Detect which cell encompasses the target text, then output its (X, Y) center coordinate. 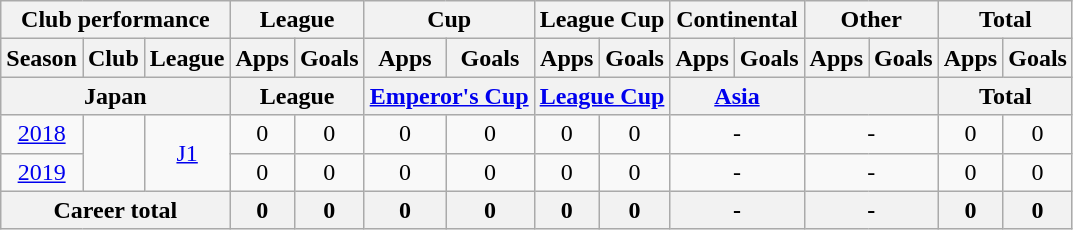
Other (871, 20)
J1 (187, 153)
Japan (116, 96)
Continental (737, 20)
Club performance (116, 20)
Career total (116, 210)
2018 (42, 134)
Club (113, 58)
Cup (449, 20)
Asia (737, 96)
Emperor's Cup (449, 96)
2019 (42, 172)
Season (42, 58)
